Extract the [X, Y] coordinate from the center of the cell holding the provided text.  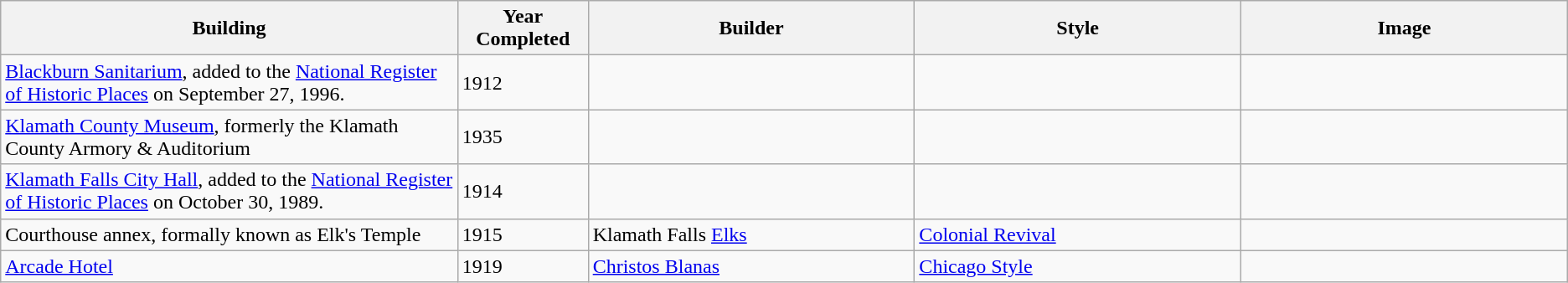
Christos Blanas [751, 266]
Builder [751, 28]
Klamath Falls Elks [751, 234]
Chicago Style [1078, 266]
Building [230, 28]
1915 [523, 234]
Klamath County Museum, formerly the Klamath County Armory & Auditorium [230, 137]
Image [1405, 28]
Arcade Hotel [230, 266]
1935 [523, 137]
Colonial Revival [1078, 234]
1919 [523, 266]
Year Completed [523, 28]
1912 [523, 82]
Klamath Falls City Hall, added to the National Register of Historic Places on October 30, 1989. [230, 191]
Courthouse annex, formally known as Elk's Temple [230, 234]
Style [1078, 28]
Blackburn Sanitarium, added to the National Register of Historic Places on September 27, 1996. [230, 82]
1914 [523, 191]
